Return (X, Y) of the center of cell containing provided text 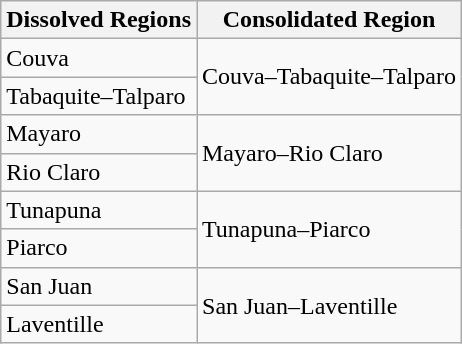
Consolidated Region (328, 20)
Tunapuna–Piarco (328, 229)
Dissolved Regions (99, 20)
Mayaro (99, 134)
San Juan (99, 286)
Laventille (99, 324)
Couva–Tabaquite–Talparo (328, 77)
Couva (99, 58)
San Juan–Laventille (328, 305)
Tunapuna (99, 210)
Piarco (99, 248)
Tabaquite–Talparo (99, 96)
Rio Claro (99, 172)
Mayaro–Rio Claro (328, 153)
